Scan for the cell matching the given text and deliver its [x, y] coordinate at center. 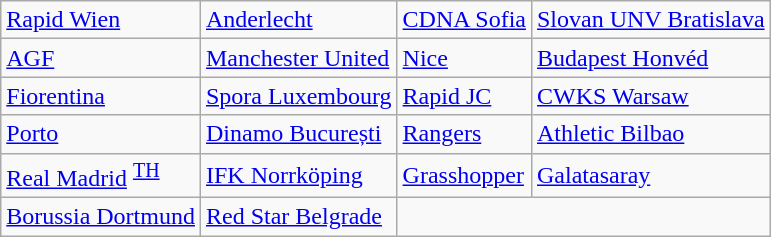
Budapest Honvéd [650, 58]
Rapid JC [464, 96]
Anderlecht [298, 20]
Fiorentina [101, 96]
Slovan UNV Bratislava [650, 20]
CWKS Warsaw [650, 96]
IFK Norrköping [298, 176]
Rapid Wien [101, 20]
CDNA Sofia [464, 20]
Real Madrid TH [101, 176]
Dinamo București [298, 134]
Manchester United [298, 58]
Rangers [464, 134]
Red Star Belgrade [298, 217]
Nice [464, 58]
Spora Luxembourg [298, 96]
Galatasaray [650, 176]
AGF [101, 58]
Borussia Dortmund [101, 217]
Grasshopper [464, 176]
Porto [101, 134]
Athletic Bilbao [650, 134]
